Locate the cell with the specified text and output its (X, Y) center coordinate. 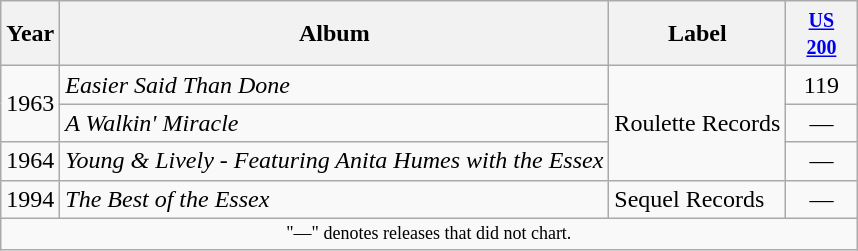
Label (698, 34)
Young & Lively - Featuring Anita Humes with the Essex (334, 161)
Album (334, 34)
Sequel Records (698, 199)
1994 (30, 199)
A Walkin' Miracle (334, 123)
Roulette Records (698, 123)
1963 (30, 104)
Easier Said Than Done (334, 85)
The Best of the Essex (334, 199)
"—" denotes releases that did not chart. (429, 234)
119 (822, 85)
Year (30, 34)
1964 (30, 161)
US 200 (822, 34)
